For the text-containing cell, return its midpoint in [X, Y] coordinate format. 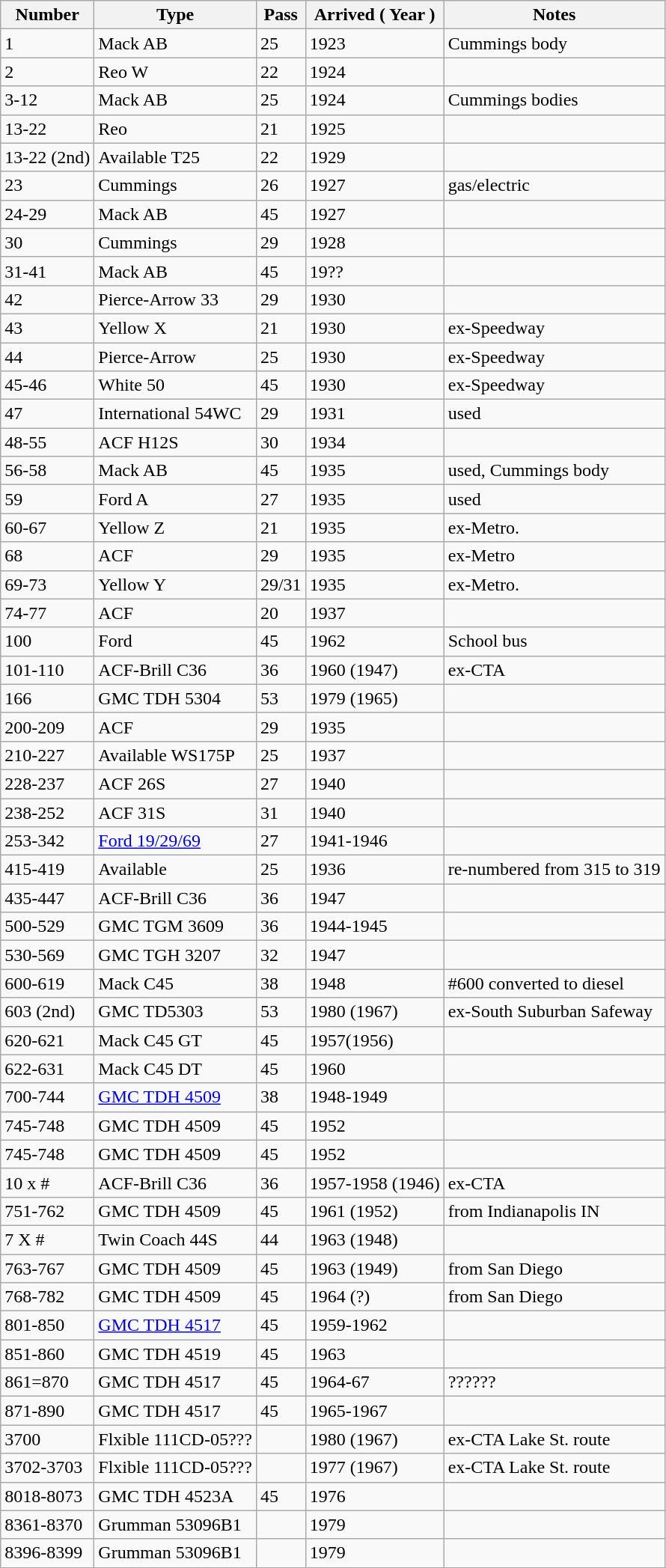
45-46 [48, 385]
1963 (1949) [374, 1269]
59 [48, 499]
238-252 [48, 812]
Mack C45 GT [175, 1040]
#600 converted to diesel [554, 983]
re-numbered from 315 to 319 [554, 870]
19?? [374, 271]
Yellow Z [175, 528]
Ford 19/29/69 [175, 841]
1928 [374, 242]
8018-8073 [48, 1496]
48-55 [48, 442]
Mack C45 DT [175, 1069]
1960 [374, 1069]
1925 [374, 129]
603 (2nd) [48, 1012]
1936 [374, 870]
29/31 [281, 585]
24-29 [48, 214]
68 [48, 556]
School bus [554, 641]
1959-1962 [374, 1326]
56-58 [48, 471]
ACF 31S [175, 812]
74-77 [48, 613]
1961 (1952) [374, 1211]
500-529 [48, 927]
200-209 [48, 727]
ex-Metro [554, 556]
Mack C45 [175, 983]
253-342 [48, 841]
GMC TGH 3207 [175, 955]
1963 (1948) [374, 1239]
Twin Coach 44S [175, 1239]
435-447 [48, 898]
Reo W [175, 72]
620-621 [48, 1040]
Yellow Y [175, 585]
31 [281, 812]
ACF 26S [175, 784]
32 [281, 955]
Ford [175, 641]
100 [48, 641]
1944-1945 [374, 927]
8361-8370 [48, 1525]
Type [175, 15]
43 [48, 328]
1923 [374, 43]
47 [48, 414]
42 [48, 299]
Pierce-Arrow 33 [175, 299]
3-12 [48, 100]
ex-South Suburban Safeway [554, 1012]
1962 [374, 641]
GMC TDH 4523A [175, 1496]
1931 [374, 414]
871-890 [48, 1411]
1964 (?) [374, 1297]
801-850 [48, 1326]
1948-1949 [374, 1097]
1976 [374, 1496]
851-860 [48, 1354]
26 [281, 186]
10 x # [48, 1183]
GMC TGM 3609 [175, 927]
1948 [374, 983]
GMC TDH 4519 [175, 1354]
31-41 [48, 271]
Available [175, 870]
1979 (1965) [374, 698]
415-419 [48, 870]
210-227 [48, 755]
228-237 [48, 784]
GMC TD5303 [175, 1012]
Cummings body [554, 43]
1929 [374, 157]
1934 [374, 442]
8396-8399 [48, 1553]
13-22 (2nd) [48, 157]
Yellow X [175, 328]
Notes [554, 15]
7 X # [48, 1239]
Reo [175, 129]
Pierce-Arrow [175, 357]
from Indianapolis IN [554, 1211]
763-767 [48, 1269]
166 [48, 698]
69-73 [48, 585]
1 [48, 43]
1977 (1967) [374, 1468]
2 [48, 72]
101-110 [48, 670]
ACF H12S [175, 442]
1960 (1947) [374, 670]
20 [281, 613]
530-569 [48, 955]
Available WS175P [175, 755]
861=870 [48, 1382]
1965-1967 [374, 1411]
GMC TDH 5304 [175, 698]
Available T25 [175, 157]
600-619 [48, 983]
1957-1958 (1946) [374, 1183]
768-782 [48, 1297]
Cummings bodies [554, 100]
?????? [554, 1382]
1963 [374, 1354]
622-631 [48, 1069]
23 [48, 186]
700-744 [48, 1097]
White 50 [175, 385]
60-67 [48, 528]
International 54WC [175, 414]
used, Cummings body [554, 471]
1957(1956) [374, 1040]
3700 [48, 1439]
gas/electric [554, 186]
Arrived ( Year ) [374, 15]
1941-1946 [374, 841]
13-22 [48, 129]
3702-3703 [48, 1468]
751-762 [48, 1211]
1964-67 [374, 1382]
Ford A [175, 499]
Number [48, 15]
Pass [281, 15]
